Output the (x, y) coordinate of the center of the cell containing the given text.  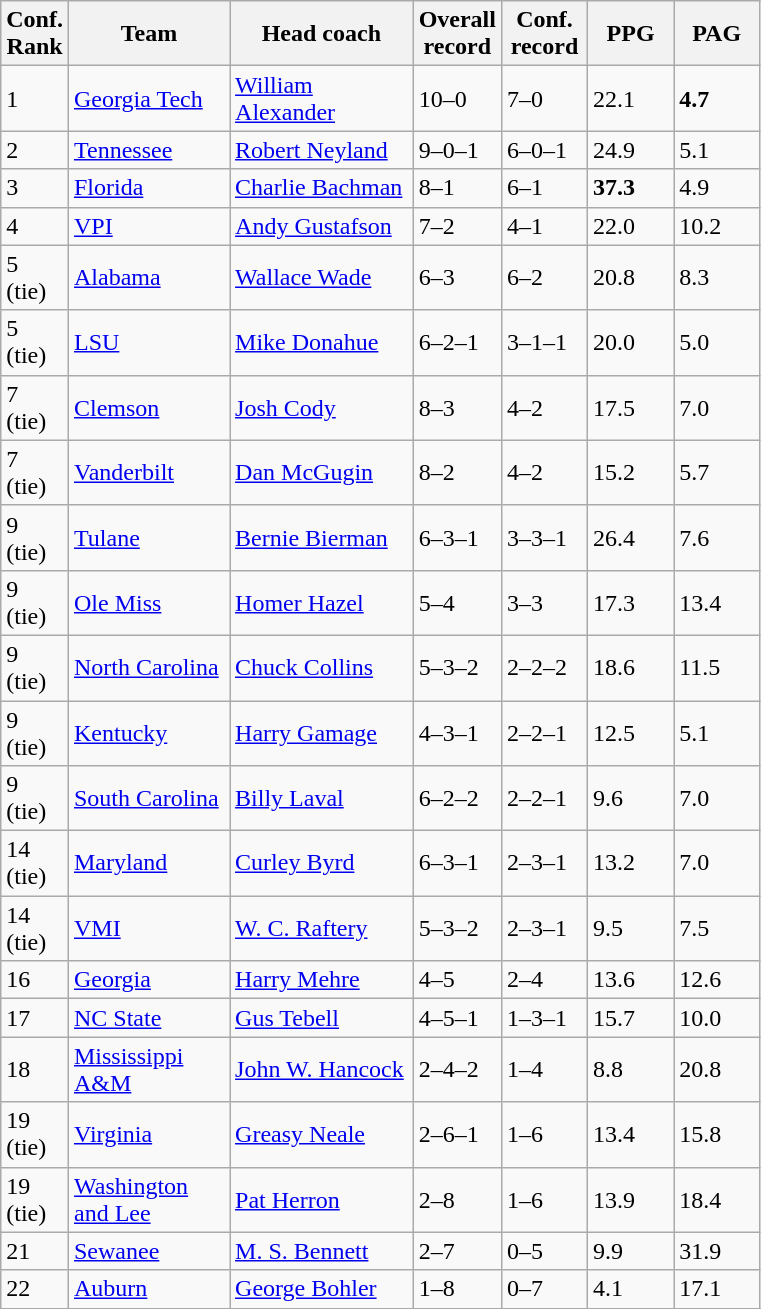
Andy Gustafson (322, 226)
Robert Neyland (322, 150)
Charlie Bachman (322, 188)
4–1 (544, 226)
22 (35, 1289)
37.3 (631, 188)
Overall record (457, 34)
12.5 (631, 732)
2–2–2 (544, 668)
0–5 (544, 1251)
18.4 (717, 1200)
2 (35, 150)
17 (35, 1018)
2–7 (457, 1251)
Florida (148, 188)
4–5 (457, 980)
22.1 (631, 98)
6–2–2 (457, 798)
John W. Hancock (322, 1070)
Homer Hazel (322, 602)
Mike Donahue (322, 342)
6–3 (457, 278)
Vanderbilt (148, 472)
10.0 (717, 1018)
Ole Miss (148, 602)
South Carolina (148, 798)
4.7 (717, 98)
NC State (148, 1018)
George Bohler (322, 1289)
Chuck Collins (322, 668)
PPG (631, 34)
15.7 (631, 1018)
Maryland (148, 864)
M. S. Bennett (322, 1251)
Georgia (148, 980)
Sewanee (148, 1251)
10.2 (717, 226)
6–2 (544, 278)
PAG (717, 34)
Kentucky (148, 732)
1–4 (544, 1070)
21 (35, 1251)
Curley Byrd (322, 864)
2–6–1 (457, 1134)
18.6 (631, 668)
11.5 (717, 668)
3–3–1 (544, 538)
Wallace Wade (322, 278)
13.9 (631, 1200)
5–4 (457, 602)
17.3 (631, 602)
Alabama (148, 278)
William Alexander (322, 98)
7–2 (457, 226)
9.9 (631, 1251)
Conf. record (544, 34)
7.5 (717, 928)
7.6 (717, 538)
3–3 (544, 602)
18 (35, 1070)
Harry Mehre (322, 980)
2–4–2 (457, 1070)
4 (35, 226)
Gus Tebell (322, 1018)
31.9 (717, 1251)
Dan McGugin (322, 472)
4.1 (631, 1289)
9–0–1 (457, 150)
17.5 (631, 408)
Pat Herron (322, 1200)
8.3 (717, 278)
4–5–1 (457, 1018)
Greasy Neale (322, 1134)
5.7 (717, 472)
Tulane (148, 538)
13.6 (631, 980)
Head coach (322, 34)
Bernie Bierman (322, 538)
VPI (148, 226)
13.2 (631, 864)
9.6 (631, 798)
12.6 (717, 980)
8–2 (457, 472)
3–1–1 (544, 342)
1–3–1 (544, 1018)
16 (35, 980)
6–2–1 (457, 342)
7–0 (544, 98)
Auburn (148, 1289)
9.5 (631, 928)
22.0 (631, 226)
Georgia Tech (148, 98)
4–3–1 (457, 732)
8–1 (457, 188)
4.9 (717, 188)
17.1 (717, 1289)
Conf. Rank (35, 34)
24.9 (631, 150)
Team (148, 34)
15.8 (717, 1134)
6–1 (544, 188)
North Carolina (148, 668)
Washington and Lee (148, 1200)
VMI (148, 928)
LSU (148, 342)
2–4 (544, 980)
W. C. Raftery (322, 928)
Tennessee (148, 150)
Clemson (148, 408)
0–7 (544, 1289)
8–3 (457, 408)
8.8 (631, 1070)
1 (35, 98)
26.4 (631, 538)
Billy Laval (322, 798)
Josh Cody (322, 408)
20.0 (631, 342)
10–0 (457, 98)
15.2 (631, 472)
Virginia (148, 1134)
6–0–1 (544, 150)
3 (35, 188)
Mississippi A&M (148, 1070)
1–8 (457, 1289)
5.0 (717, 342)
2–8 (457, 1200)
Harry Gamage (322, 732)
